Detect which cell encompasses the target text, then output its [x, y] center coordinate. 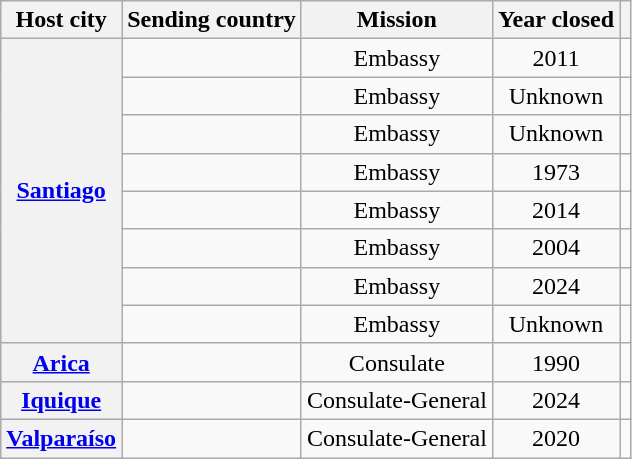
Iquique [62, 400]
1973 [556, 172]
2020 [556, 438]
2014 [556, 210]
Sending country [212, 20]
2011 [556, 58]
Year closed [556, 20]
2004 [556, 248]
1990 [556, 362]
Arica [62, 362]
Santiago [62, 191]
Consulate [396, 362]
Host city [62, 20]
Mission [396, 20]
Valparaíso [62, 438]
